Find where the given text appears and provide that cell's center as (x, y) coordinate. 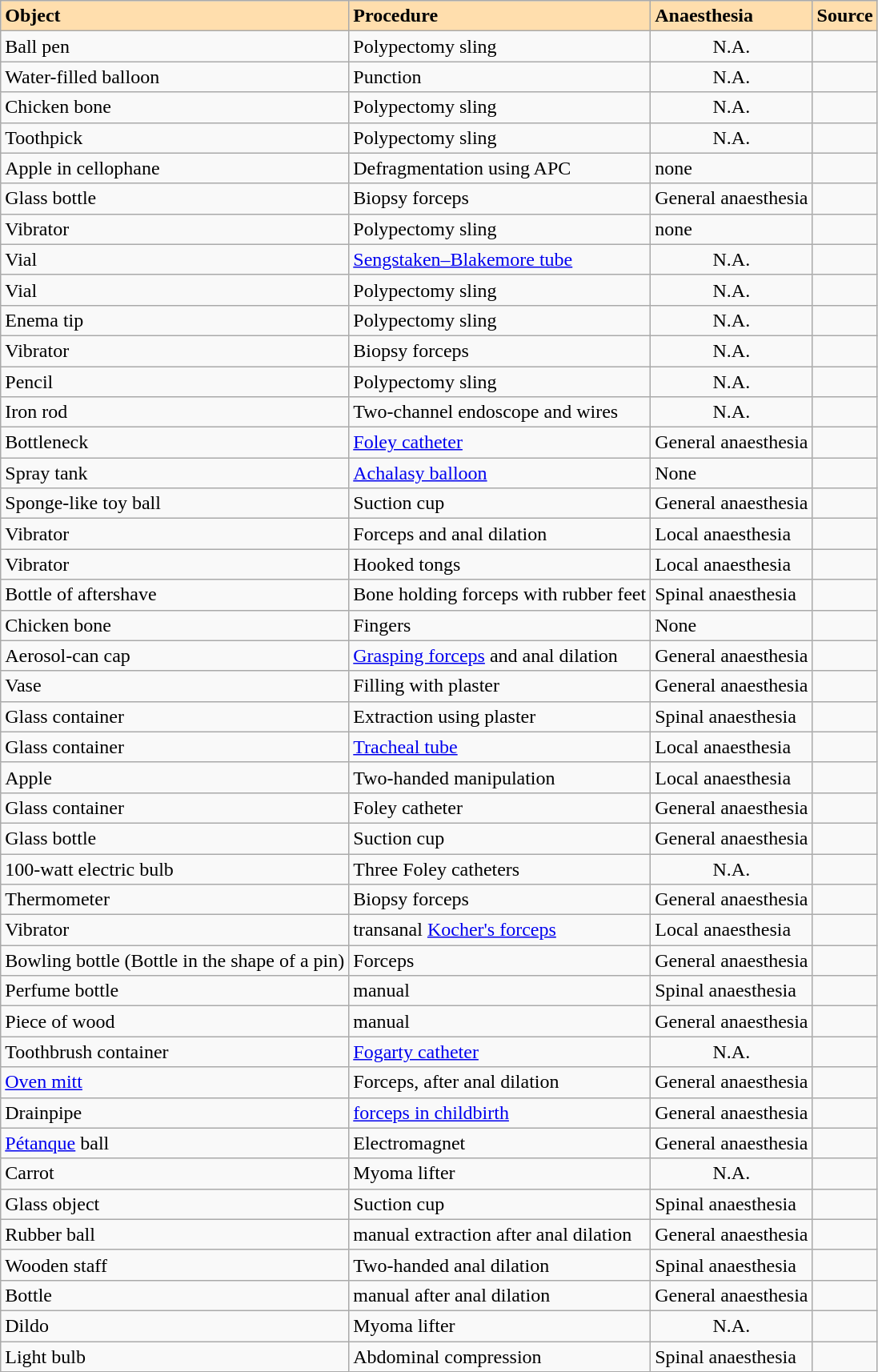
Vase (174, 686)
Sengstaken–Blakemore tube (499, 259)
Enema tip (174, 320)
Wooden staff (174, 1265)
Defragmentation using APC (499, 168)
Extraction using plaster (499, 716)
forceps in childbirth (499, 1113)
Iron rod (174, 412)
Rubber ball (174, 1234)
Perfume bottle (174, 991)
Source (845, 16)
Bottleneck (174, 443)
Anaesthesia (732, 16)
Light bulb (174, 1357)
Object (174, 16)
Glass object (174, 1204)
Toothbrush container (174, 1052)
Toothpick (174, 138)
Punction (499, 77)
Procedure (499, 16)
Electromagnet (499, 1143)
Bottle of aftershave (174, 595)
100-watt electric bulb (174, 869)
manual extraction after anal dilation (499, 1234)
Oven mitt (174, 1082)
Water-filled balloon (174, 77)
Dildo (174, 1326)
manual after anal dilation (499, 1295)
Three Foley catheters (499, 869)
Fogarty catheter (499, 1052)
Forceps (499, 961)
transanal Kocher's forceps (499, 930)
Carrot (174, 1173)
Spray tank (174, 473)
Thermometer (174, 900)
Apple in cellophane (174, 168)
Fingers (499, 625)
Bone holding forceps with rubber feet (499, 595)
Forceps and anal dilation (499, 534)
Pencil (174, 382)
Forceps, after anal dilation (499, 1082)
Pétanque ball (174, 1143)
Sponge-like toy ball (174, 503)
Two-channel endoscope and wires (499, 412)
Two-handed manipulation (499, 777)
Abdominal compression (499, 1357)
Hooked tongs (499, 564)
Bottle (174, 1295)
Achalasy balloon (499, 473)
Grasping forceps and anal dilation (499, 656)
Aerosol-can cap (174, 656)
Bowling bottle (Bottle in the shape of a pin) (174, 961)
Piece of wood (174, 1021)
Ball pen (174, 46)
Apple (174, 777)
Filling with plaster (499, 686)
Tracheal tube (499, 747)
Two-handed anal dilation (499, 1265)
Drainpipe (174, 1113)
